From the cell containing the given text, extract its center point as [x, y] coordinate. 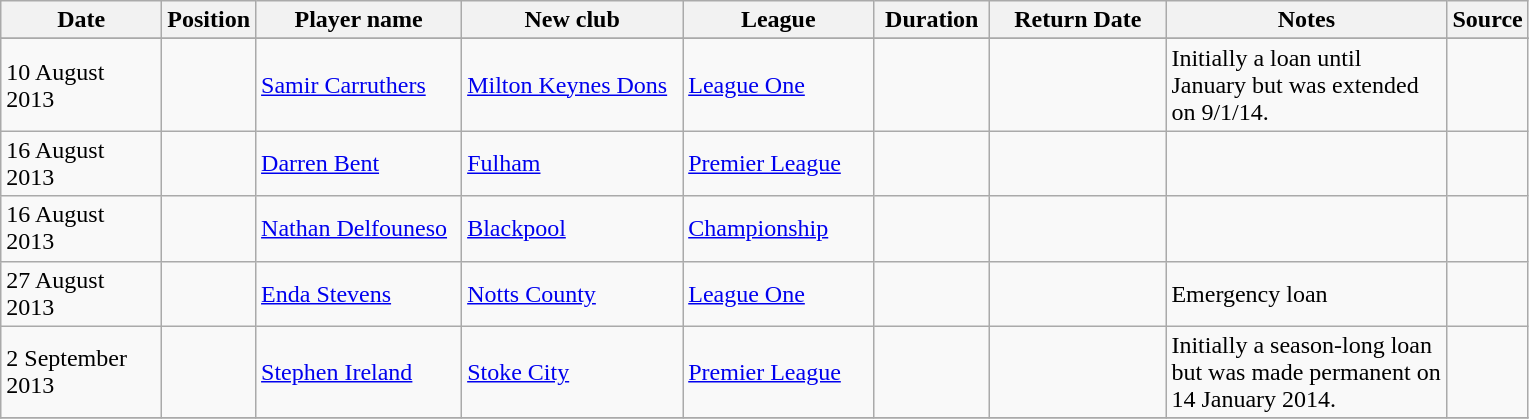
Date [82, 20]
2 September 2013 [82, 372]
Enda Stevens [359, 294]
Duration [932, 20]
Nathan Delfouneso [359, 228]
Source [1488, 20]
Notts County [572, 294]
Samir Carruthers [359, 85]
Return Date [1078, 20]
10 August 2013 [82, 85]
League [778, 20]
Stoke City [572, 372]
Stephen Ireland [359, 372]
Initially a season-long loan but was made permanent on 14 January 2014. [1306, 372]
Darren Bent [359, 164]
27 August 2013 [82, 294]
Initially a loan until January but was extended on 9/1/14. [1306, 85]
Blackpool [572, 228]
Fulham [572, 164]
Emergency loan [1306, 294]
New club [572, 20]
Milton Keynes Dons [572, 85]
Championship [778, 228]
Notes [1306, 20]
Position [209, 20]
Player name [359, 20]
